Return (x, y) of the center of cell containing provided text 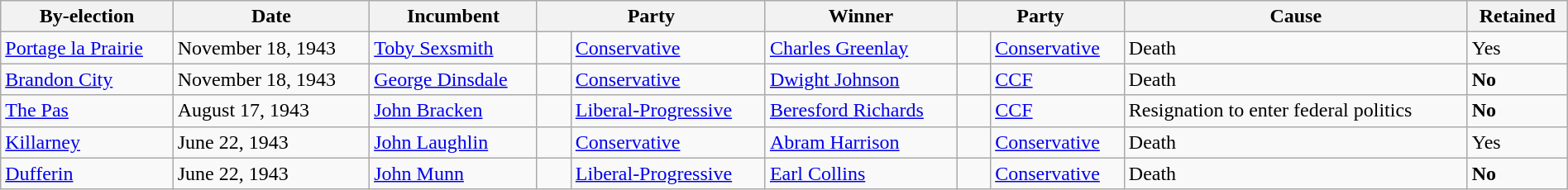
Charles Greenlay (860, 48)
Brandon City (87, 79)
Dwight Johnson (860, 79)
John Bracken (453, 111)
George Dinsdale (453, 79)
John Laughlin (453, 142)
August 17, 1943 (271, 111)
Earl Collins (860, 173)
Retained (1517, 17)
Dufferin (87, 173)
Beresford Richards (860, 111)
Date (271, 17)
Toby Sexsmith (453, 48)
Abram Harrison (860, 142)
The Pas (87, 111)
Incumbent (453, 17)
Portage la Prairie (87, 48)
Cause (1295, 17)
By-election (87, 17)
John Munn (453, 173)
Winner (860, 17)
Killarney (87, 142)
Resignation to enter federal politics (1295, 111)
